Detect which cell encompasses the target text, then output its [x, y] center coordinate. 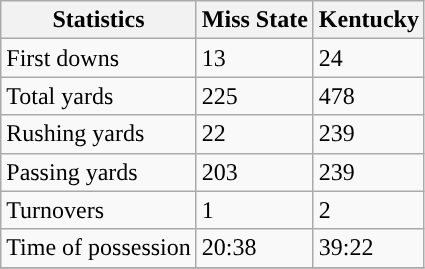
Time of possession [99, 248]
Kentucky [368, 20]
Turnovers [99, 210]
478 [368, 96]
22 [254, 134]
1 [254, 210]
Total yards [99, 96]
20:38 [254, 248]
First downs [99, 58]
13 [254, 58]
Rushing yards [99, 134]
39:22 [368, 248]
Statistics [99, 20]
Miss State [254, 20]
24 [368, 58]
225 [254, 96]
Passing yards [99, 172]
2 [368, 210]
203 [254, 172]
